Capture the cell that displays the provided text and extract its (X, Y) central coordinate. 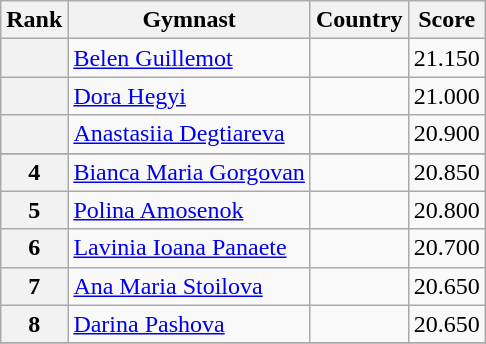
5 (34, 210)
20.800 (446, 210)
Darina Pashova (190, 324)
Bianca Maria Gorgovan (190, 172)
Ana Maria Stoilova (190, 286)
Anastasiia Degtiareva (190, 134)
4 (34, 172)
21.150 (446, 58)
Score (446, 20)
Lavinia Ioana Panaete (190, 248)
Polina Amosenok (190, 210)
6 (34, 248)
Rank (34, 20)
20.900 (446, 134)
21.000 (446, 96)
Belen Guillemot (190, 58)
7 (34, 286)
Gymnast (190, 20)
20.700 (446, 248)
Dora Hegyi (190, 96)
8 (34, 324)
20.850 (446, 172)
Country (359, 20)
